Locate the cell with the specified text and output its (x, y) center coordinate. 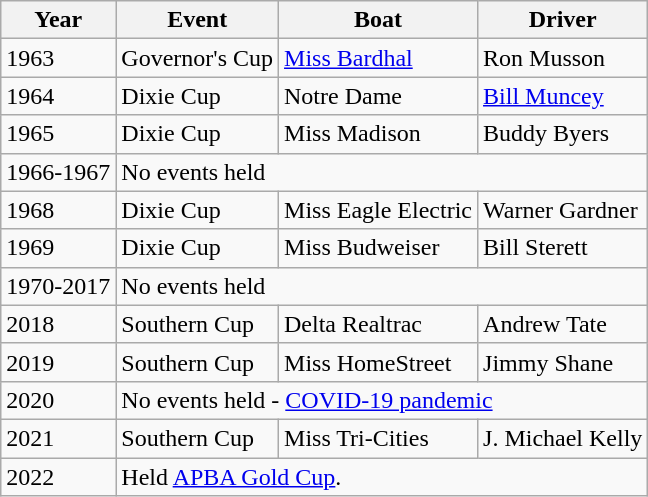
Jimmy Shane (563, 362)
Miss Madison (378, 134)
Driver (563, 20)
Boat (378, 20)
Miss Eagle Electric (378, 210)
2019 (58, 362)
Notre Dame (378, 96)
2020 (58, 400)
Year (58, 20)
1963 (58, 58)
1966-1967 (58, 172)
Governor's Cup (198, 58)
2021 (58, 438)
1969 (58, 248)
Bill Muncey (563, 96)
Ron Musson (563, 58)
Bill Sterett (563, 248)
J. Michael Kelly (563, 438)
Miss Budweiser (378, 248)
1965 (58, 134)
1970-2017 (58, 286)
2018 (58, 324)
Andrew Tate (563, 324)
Miss Bardhal (378, 58)
Miss Tri-Cities (378, 438)
Delta Realtrac (378, 324)
Miss HomeStreet (378, 362)
No events held - COVID-19 pandemic (382, 400)
1964 (58, 96)
Event (198, 20)
Buddy Byers (563, 134)
2022 (58, 477)
1968 (58, 210)
Held APBA Gold Cup. (382, 477)
Warner Gardner (563, 210)
